Capture the cell that displays the provided text and extract its (x, y) central coordinate. 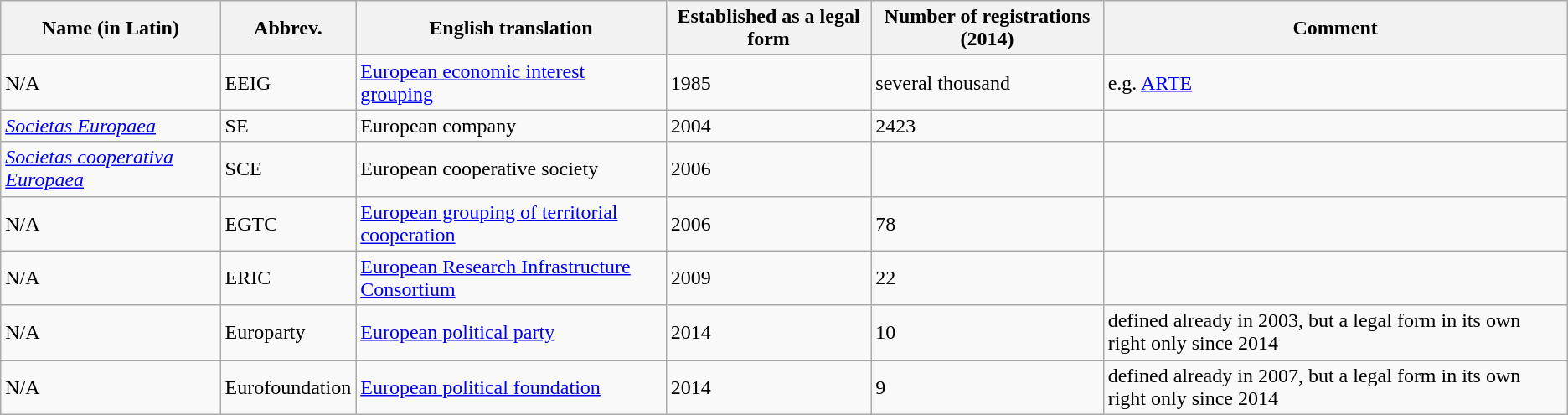
European company (511, 126)
e.g. ARTE (1335, 82)
Number of registrations (2014) (987, 29)
Name (in Latin) (111, 29)
European cooperative society (511, 169)
Established as a legal form (768, 29)
Eurofoundation (288, 387)
European political foundation (511, 387)
Abbrev. (288, 29)
ERIC (288, 278)
SCE (288, 169)
defined already in 2007, but a legal form in its own right only since 2014 (1335, 387)
10 (987, 332)
Europarty (288, 332)
European political party (511, 332)
Societas cooperativa Europaea (111, 169)
EGTC (288, 223)
78 (987, 223)
9 (987, 387)
2423 (987, 126)
SE (288, 126)
English translation (511, 29)
2004 (768, 126)
European grouping of territorial cooperation (511, 223)
several thousand (987, 82)
EEIG (288, 82)
defined already in 2003, but a legal form in its own right only since 2014 (1335, 332)
Societas Europaea (111, 126)
1985 (768, 82)
22 (987, 278)
Comment (1335, 29)
European Research Infrastructure Consortium (511, 278)
European economic interest grouping (511, 82)
2009 (768, 278)
